Output the [X, Y] coordinate of the center of the cell containing the given text.  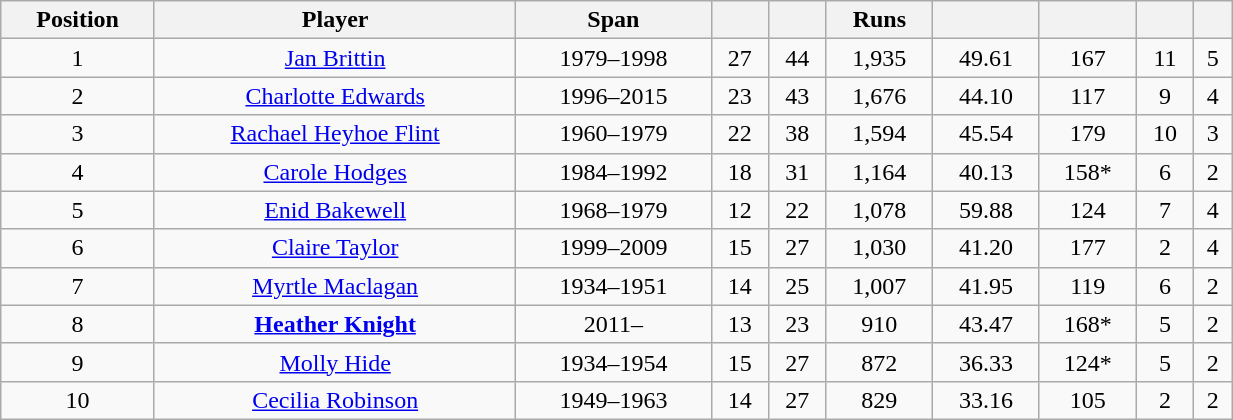
1,030 [880, 248]
13 [740, 324]
124* [1088, 362]
40.13 [986, 172]
44 [798, 58]
11 [1164, 58]
1,007 [880, 286]
177 [1088, 248]
1,676 [880, 96]
105 [1088, 400]
1968–1979 [614, 210]
1999–2009 [614, 248]
38 [798, 134]
33.16 [986, 400]
8 [78, 324]
1984–1992 [614, 172]
1 [78, 58]
Rachael Heyhoe Flint [334, 134]
44.10 [986, 96]
1996–2015 [614, 96]
158* [1088, 172]
872 [880, 362]
Claire Taylor [334, 248]
Charlotte Edwards [334, 96]
41.20 [986, 248]
Heather Knight [334, 324]
Molly Hide [334, 362]
168* [1088, 324]
Span [614, 20]
1934–1954 [614, 362]
36.33 [986, 362]
59.88 [986, 210]
43 [798, 96]
1979–1998 [614, 58]
Player [334, 20]
1960–1979 [614, 134]
1,164 [880, 172]
31 [798, 172]
Enid Bakewell [334, 210]
Myrtle Maclagan [334, 286]
119 [1088, 286]
1,935 [880, 58]
179 [1088, 134]
1,078 [880, 210]
117 [1088, 96]
1,594 [880, 134]
829 [880, 400]
49.61 [986, 58]
43.47 [986, 324]
Cecilia Robinson [334, 400]
18 [740, 172]
1949–1963 [614, 400]
Carole Hodges [334, 172]
124 [1088, 210]
Jan Brittin [334, 58]
910 [880, 324]
167 [1088, 58]
45.54 [986, 134]
25 [798, 286]
2011– [614, 324]
Position [78, 20]
12 [740, 210]
Runs [880, 20]
41.95 [986, 286]
1934–1951 [614, 286]
